Output the [X, Y] coordinate of the center of the cell containing the given text.  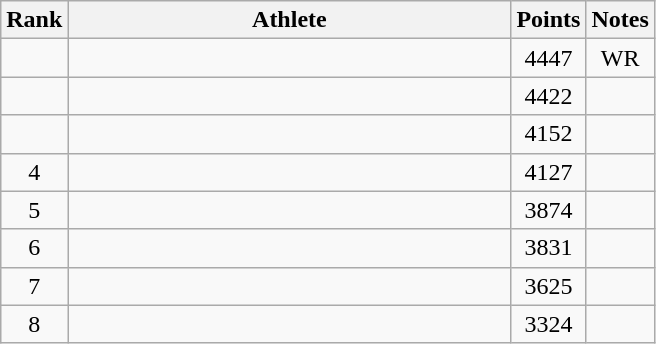
WR [620, 58]
3625 [548, 286]
Points [548, 20]
3324 [548, 324]
5 [34, 210]
4152 [548, 134]
4 [34, 172]
Rank [34, 20]
4127 [548, 172]
3831 [548, 248]
4447 [548, 58]
3874 [548, 210]
7 [34, 286]
4422 [548, 96]
8 [34, 324]
6 [34, 248]
Athlete [290, 20]
Notes [620, 20]
